Locate the cell with the specified text and output its (x, y) center coordinate. 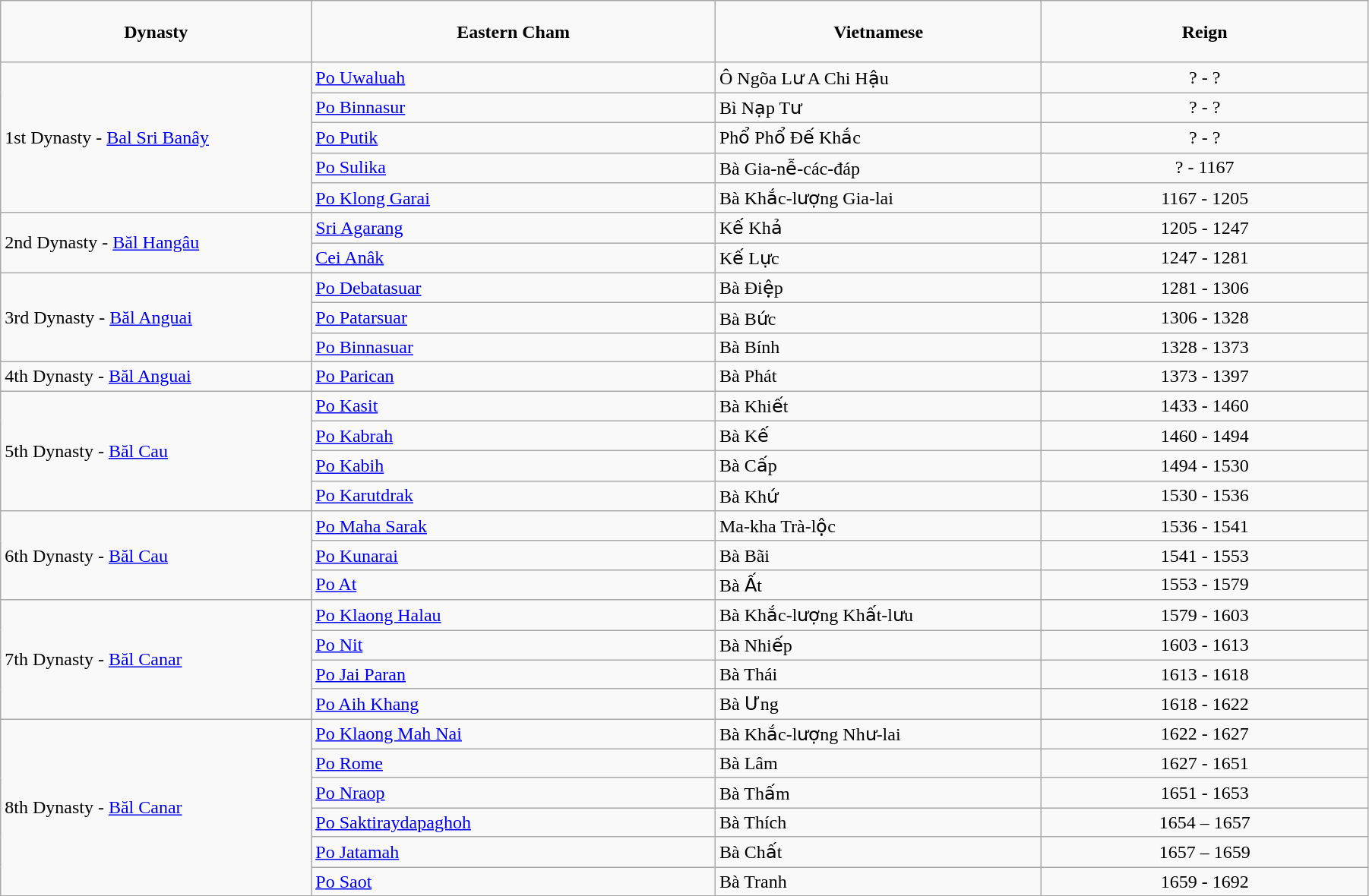
? - 1167 (1205, 168)
1373 - 1397 (1205, 376)
Eastern Cham (514, 32)
Bà Phát (878, 376)
1281 - 1306 (1205, 288)
1654 – 1657 (1205, 822)
Bà Chất (878, 852)
7th Dynasty - Băl Canar (157, 659)
Po Patarsuar (514, 318)
Bà Lâm (878, 763)
1657 – 1659 (1205, 852)
Bà Gia-nễ-các-đáp (878, 168)
1205 - 1247 (1205, 228)
Po Jai Paran (514, 674)
Bà Khiết (878, 405)
Reign (1205, 32)
Bà Cấp (878, 466)
Bà Ất (878, 585)
1460 - 1494 (1205, 436)
1541 - 1553 (1205, 555)
Po Klaong Halau (514, 615)
Po Uwaluah (514, 77)
6th Dynasty - Băl Cau (157, 556)
3rd Dynasty - Băl Anguai (157, 317)
1603 - 1613 (1205, 645)
5th Dynasty - Băl Cau (157, 450)
1st Dynasty - Bal Sri Banây (157, 137)
Po Sulika (514, 168)
Bà Thích (878, 822)
Bà Tranh (878, 882)
Po Rome (514, 763)
1433 - 1460 (1205, 405)
1536 - 1541 (1205, 526)
Po Kasit (514, 405)
Po Kunarai (514, 555)
Phổ Phổ Đế Khắc (878, 137)
Po Nit (514, 645)
1651 - 1653 (1205, 793)
1494 - 1530 (1205, 466)
1328 - 1373 (1205, 347)
1613 - 1618 (1205, 674)
Po Kabih (514, 466)
Po Aih Khang (514, 704)
Ô Ngõa Lư A Chi Hậu (878, 77)
Po Kabrah (514, 436)
Bà Nhiếp (878, 645)
Bà Điệp (878, 288)
1530 - 1536 (1205, 496)
1618 - 1622 (1205, 704)
Bà Khắc-lượng Khất-lưu (878, 615)
1659 - 1692 (1205, 882)
Bà Khắc-lượng Gia-lai (878, 198)
Po Maha Sarak (514, 526)
Po Jatamah (514, 852)
1579 - 1603 (1205, 615)
Kế Khả (878, 228)
Po Debatasuar (514, 288)
Po Nraop (514, 793)
1553 - 1579 (1205, 585)
Cei Anâk (514, 258)
Bà Bính (878, 347)
Po Klaong Mah Nai (514, 734)
Po Saktiraydapaghoh (514, 822)
Bà Ưng (878, 704)
Bà Khắc-lượng Như-lai (878, 734)
Bì Nạp Tư (878, 108)
1247 - 1281 (1205, 258)
Kế Lực (878, 258)
Po Parican (514, 376)
1167 - 1205 (1205, 198)
Po Karutdrak (514, 496)
Bà Thấm (878, 793)
Dynasty (157, 32)
Bà Thái (878, 674)
1627 - 1651 (1205, 763)
Po Klong Garai (514, 198)
8th Dynasty - Băl Canar (157, 808)
Po Saot (514, 882)
Po Binnasuar (514, 347)
1306 - 1328 (1205, 318)
Po At (514, 585)
Sri Agarang (514, 228)
4th Dynasty - Băl Anguai (157, 376)
1622 - 1627 (1205, 734)
Bà Bức (878, 318)
Bà Bãi (878, 555)
2nd Dynasty - Băl Hangâu (157, 243)
Po Binnasur (514, 108)
Bà Kế (878, 436)
Po Putik (514, 137)
Ma-kha Trà-lộc (878, 526)
Vietnamese (878, 32)
Bà Khứ (878, 496)
